Detect which cell encompasses the target text, then output its [X, Y] center coordinate. 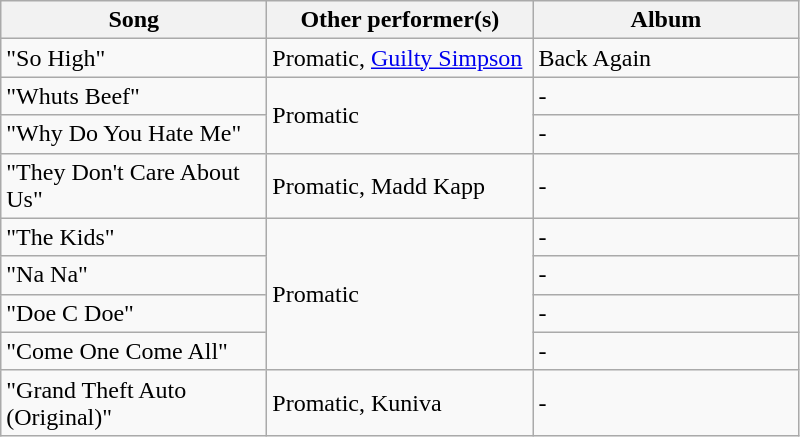
"They Don't Care About Us" [134, 186]
"Na Na" [134, 275]
"The Kids" [134, 237]
Album [666, 20]
Song [134, 20]
"Come One Come All" [134, 351]
Promatic, Madd Kapp [400, 186]
"Grand Theft Auto (Original)" [134, 402]
"So High" [134, 58]
Promatic, Guilty Simpson [400, 58]
Promatic, Kuniva [400, 402]
"Whuts Beef" [134, 96]
"Why Do You Hate Me" [134, 134]
"Doe C Doe" [134, 313]
Back Again [666, 58]
Other performer(s) [400, 20]
